For the text-containing cell, return its midpoint in (X, Y) coordinate format. 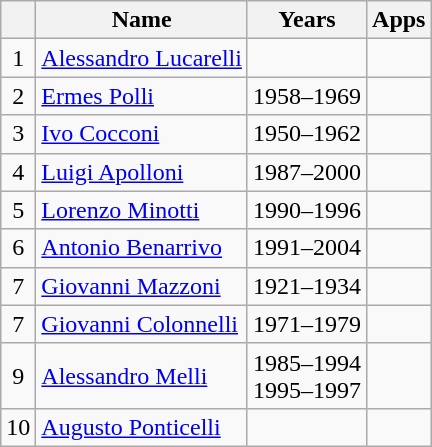
1 (18, 58)
1985–19941995–1997 (306, 376)
Giovanni Colonnelli (142, 324)
1987–2000 (306, 172)
Ermes Polli (142, 96)
3 (18, 134)
Ivo Cocconi (142, 134)
1921–1934 (306, 286)
Antonio Benarrivo (142, 248)
1971–1979 (306, 324)
Name (142, 20)
1990–1996 (306, 210)
5 (18, 210)
Lorenzo Minotti (142, 210)
1991–2004 (306, 248)
Luigi Apolloni (142, 172)
Alessandro Melli (142, 376)
2 (18, 96)
Augusto Ponticelli (142, 427)
1958–1969 (306, 96)
1950–1962 (306, 134)
Alessandro Lucarelli (142, 58)
9 (18, 376)
Years (306, 20)
Giovanni Mazzoni (142, 286)
10 (18, 427)
Apps (399, 20)
6 (18, 248)
4 (18, 172)
